Extract the [x, y] coordinate from the center of the cell holding the provided text.  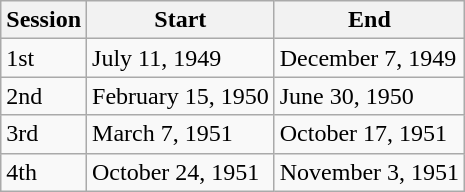
October 24, 1951 [181, 172]
March 7, 1951 [181, 134]
1st [44, 58]
February 15, 1950 [181, 96]
December 7, 1949 [369, 58]
July 11, 1949 [181, 58]
November 3, 1951 [369, 172]
End [369, 20]
Session [44, 20]
October 17, 1951 [369, 134]
2nd [44, 96]
Start [181, 20]
June 30, 1950 [369, 96]
3rd [44, 134]
4th [44, 172]
